Provide the [x, y] coordinate of the cell's center where the given text is located.  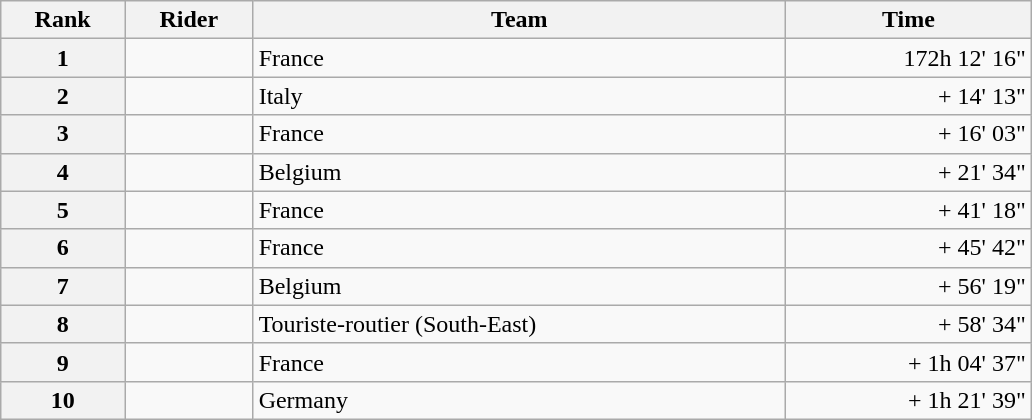
+ 16' 03" [909, 134]
Team [519, 20]
4 [63, 172]
Rank [63, 20]
172h 12' 16" [909, 58]
+ 41' 18" [909, 210]
+ 21' 34" [909, 172]
+ 14' 13" [909, 96]
2 [63, 96]
+ 58' 34" [909, 324]
+ 1h 21' 39" [909, 400]
+ 56' 19" [909, 286]
8 [63, 324]
5 [63, 210]
7 [63, 286]
+ 1h 04' 37" [909, 362]
Rider [188, 20]
Time [909, 20]
1 [63, 58]
+ 45' 42" [909, 248]
Germany [519, 400]
3 [63, 134]
Italy [519, 96]
10 [63, 400]
Touriste-routier (South-East) [519, 324]
9 [63, 362]
6 [63, 248]
